For the text-containing cell, return its midpoint in [X, Y] coordinate format. 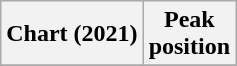
Chart (2021) [72, 34]
Peakposition [189, 34]
